Locate the cell with the specified text and output its (x, y) center coordinate. 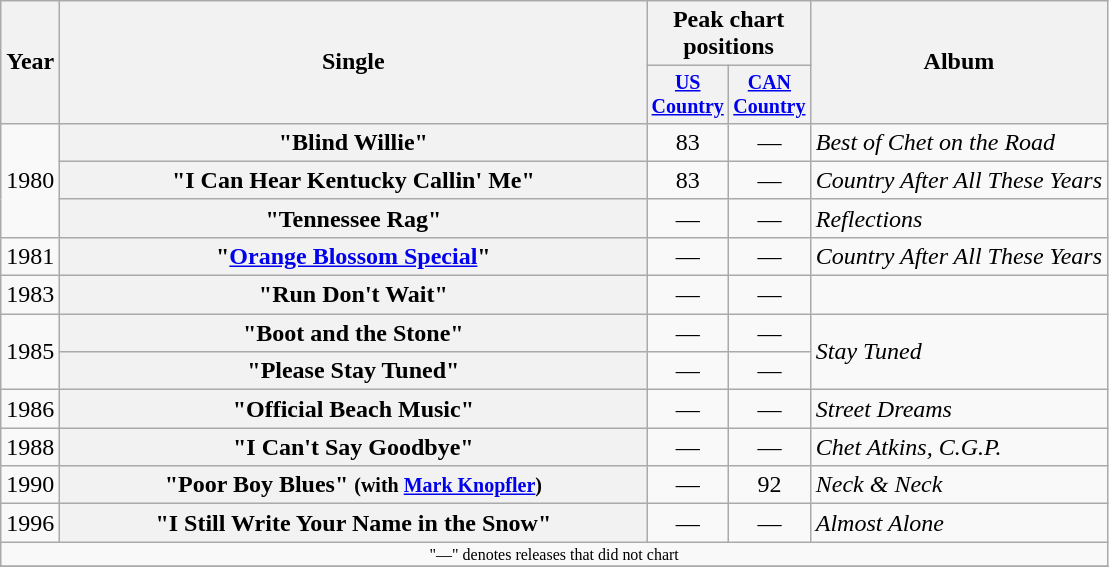
Peak chartpositions (728, 34)
Year (30, 62)
1986 (30, 409)
Chet Atkins, C.G.P. (958, 447)
Best of Chet on the Road (958, 142)
Street Dreams (958, 409)
1980 (30, 180)
"Poor Boy Blues" (with Mark Knopfler) (354, 485)
Album (958, 62)
"I Can Hear Kentucky Callin' Me" (354, 180)
"Please Stay Tuned" (354, 371)
Stay Tuned (958, 352)
1985 (30, 352)
Almost Alone (958, 523)
1996 (30, 523)
1990 (30, 485)
"—" denotes releases that did not chart (554, 554)
"Boot and the Stone" (354, 333)
Reflections (958, 218)
CAN Country (770, 94)
US Country (688, 94)
"Run Don't Wait" (354, 295)
"I Can't Say Goodbye" (354, 447)
1983 (30, 295)
"I Still Write Your Name in the Snow" (354, 523)
1981 (30, 256)
Neck & Neck (958, 485)
"Blind Willie" (354, 142)
92 (770, 485)
"Orange Blossom Special" (354, 256)
Single (354, 62)
"Tennessee Rag" (354, 218)
1988 (30, 447)
"Official Beach Music" (354, 409)
